Extract the [x, y] coordinate from the center of the cell holding the provided text.  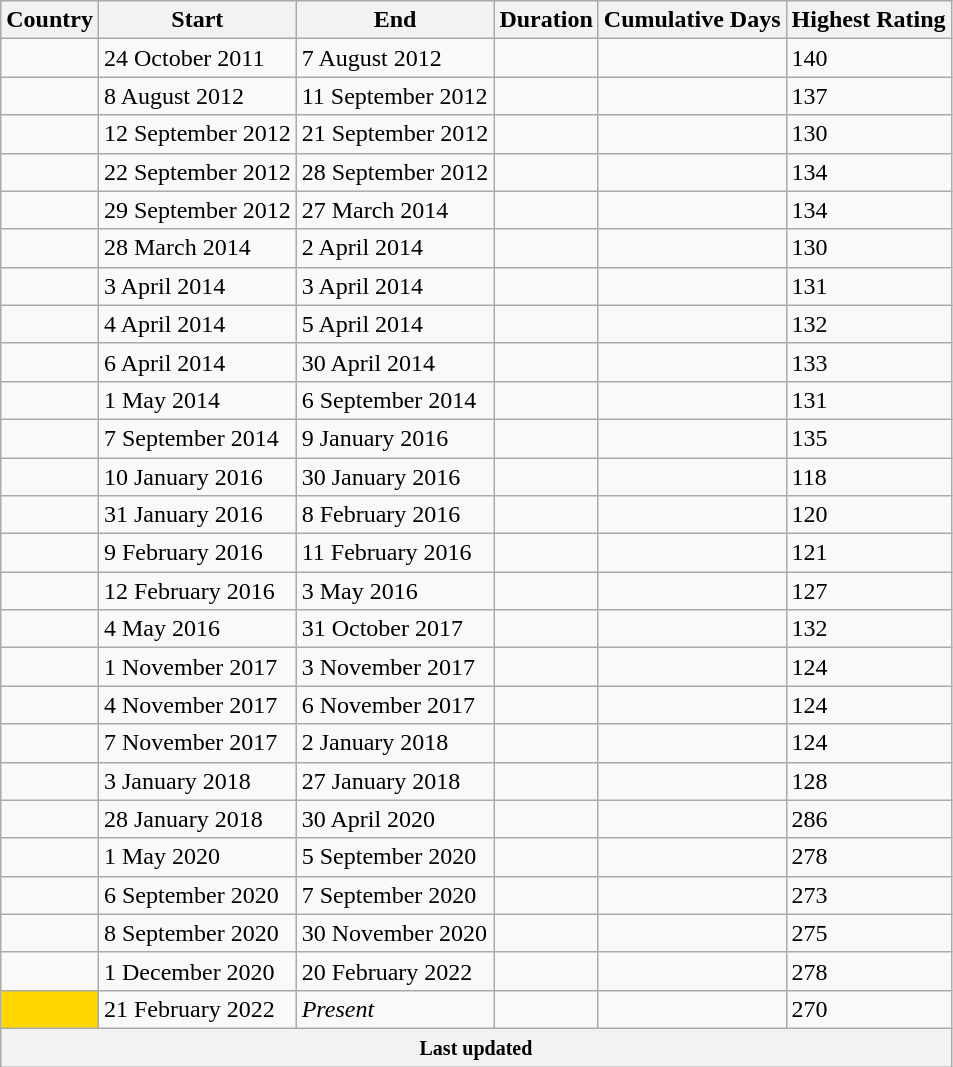
140 [868, 58]
273 [868, 895]
2 January 2018 [395, 743]
5 April 2014 [395, 324]
135 [868, 438]
28 January 2018 [197, 819]
9 January 2016 [395, 438]
133 [868, 362]
7 September 2020 [395, 895]
Start [197, 20]
12 September 2012 [197, 134]
12 February 2016 [197, 591]
28 September 2012 [395, 172]
22 September 2012 [197, 172]
2 April 2014 [395, 248]
20 February 2022 [395, 971]
1 May 2020 [197, 857]
Duration [546, 20]
4 May 2016 [197, 629]
1 May 2014 [197, 400]
120 [868, 515]
21 February 2022 [197, 1009]
7 November 2017 [197, 743]
Highest Rating [868, 20]
6 September 2014 [395, 400]
270 [868, 1009]
3 May 2016 [395, 591]
End [395, 20]
7 August 2012 [395, 58]
Country [50, 20]
31 October 2017 [395, 629]
27 January 2018 [395, 781]
4 November 2017 [197, 705]
118 [868, 477]
6 September 2020 [197, 895]
11 September 2012 [395, 96]
128 [868, 781]
7 September 2014 [197, 438]
31 January 2016 [197, 515]
6 April 2014 [197, 362]
30 January 2016 [395, 477]
8 February 2016 [395, 515]
28 March 2014 [197, 248]
275 [868, 933]
121 [868, 553]
3 November 2017 [395, 667]
11 February 2016 [395, 553]
127 [868, 591]
286 [868, 819]
Present [395, 1009]
27 March 2014 [395, 210]
3 January 2018 [197, 781]
29 September 2012 [197, 210]
1 November 2017 [197, 667]
9 February 2016 [197, 553]
4 April 2014 [197, 324]
Cumulative Days [692, 20]
21 September 2012 [395, 134]
30 April 2014 [395, 362]
8 September 2020 [197, 933]
5 September 2020 [395, 857]
Last updated [476, 1047]
24 October 2011 [197, 58]
8 August 2012 [197, 96]
30 November 2020 [395, 933]
137 [868, 96]
1 December 2020 [197, 971]
30 April 2020 [395, 819]
10 January 2016 [197, 477]
6 November 2017 [395, 705]
